Detect which cell encompasses the target text, then output its [x, y] center coordinate. 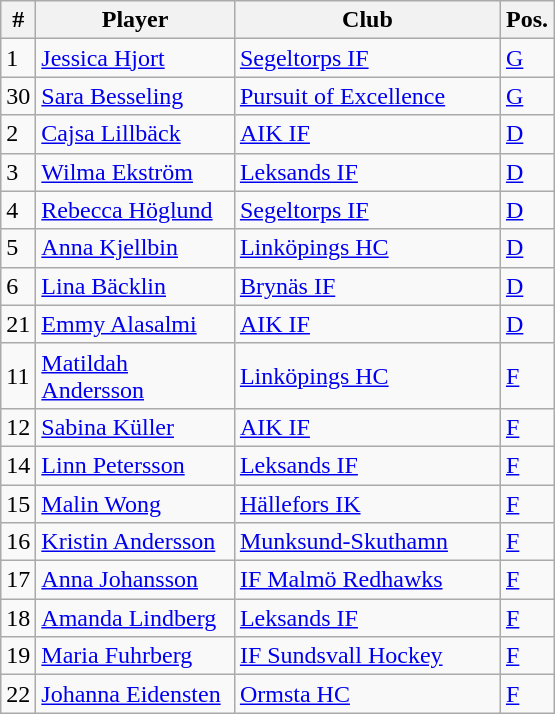
IF Malmö Redhawks [367, 580]
Hällefors IK [367, 503]
Johanna Eidensten [136, 694]
15 [18, 503]
21 [18, 324]
Anna Johansson [136, 580]
Munksund-Skuthamn [367, 542]
Pursuit of Excellence [367, 96]
IF Sundsvall Hockey [367, 656]
Ormsta HC [367, 694]
5 [18, 248]
Matildah Andersson [136, 376]
22 [18, 694]
Emmy Alasalmi [136, 324]
19 [18, 656]
Anna Kjellbin [136, 248]
Pos. [526, 20]
2 [18, 134]
Wilma Ekström [136, 172]
Club [367, 20]
Lina Bäcklin [136, 286]
30 [18, 96]
Brynäs IF [367, 286]
4 [18, 210]
16 [18, 542]
11 [18, 376]
Amanda Lindberg [136, 618]
Sara Besseling [136, 96]
Jessica Hjort [136, 58]
Player [136, 20]
Sabina Küller [136, 427]
1 [18, 58]
# [18, 20]
Cajsa Lillbäck [136, 134]
14 [18, 465]
Kristin Andersson [136, 542]
17 [18, 580]
18 [18, 618]
Linn Petersson [136, 465]
Maria Fuhrberg [136, 656]
3 [18, 172]
Malin Wong [136, 503]
Rebecca Höglund [136, 210]
12 [18, 427]
6 [18, 286]
